Find where the given text appears and provide that cell's center as [X, Y] coordinate. 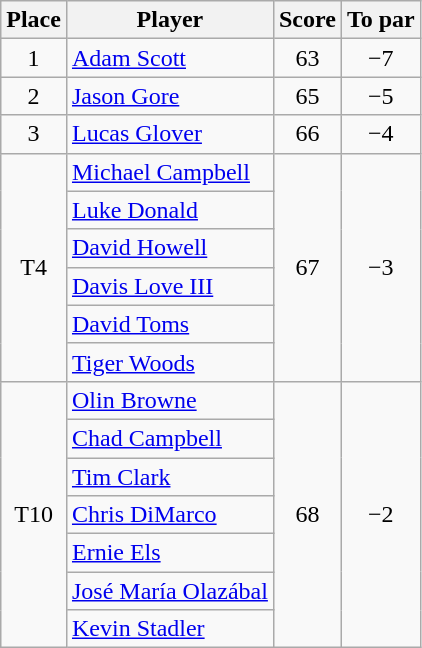
−3 [380, 267]
Place [34, 20]
José María Olazábal [170, 591]
1 [34, 58]
−2 [380, 514]
Adam Scott [170, 58]
Tim Clark [170, 477]
65 [307, 96]
David Toms [170, 324]
2 [34, 96]
−5 [380, 96]
Lucas Glover [170, 134]
Chad Campbell [170, 438]
−7 [380, 58]
Davis Love III [170, 286]
−4 [380, 134]
66 [307, 134]
Score [307, 20]
Jason Gore [170, 96]
Ernie Els [170, 553]
Olin Browne [170, 400]
David Howell [170, 248]
Player [170, 20]
T10 [34, 514]
Kevin Stadler [170, 629]
Chris DiMarco [170, 515]
67 [307, 267]
To par [380, 20]
T4 [34, 267]
Michael Campbell [170, 172]
Tiger Woods [170, 362]
68 [307, 514]
Luke Donald [170, 210]
63 [307, 58]
3 [34, 134]
